Detect which cell encompasses the target text, then output its [x, y] center coordinate. 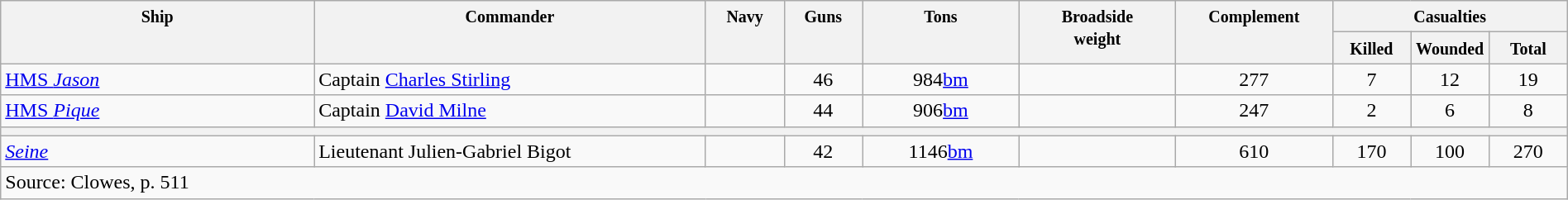
2 [1371, 111]
42 [824, 151]
Lieutenant Julien-Gabriel Bigot [510, 151]
19 [1528, 79]
Seine [157, 151]
Navy [744, 32]
Total [1528, 48]
Broadsideweight [1097, 32]
247 [1254, 111]
906bm [941, 111]
Captain David Milne [510, 111]
Source: Clowes, p. 511 [784, 183]
46 [824, 79]
Wounded [1451, 48]
44 [824, 111]
277 [1254, 79]
Commander [510, 32]
Ship [157, 32]
Guns [824, 32]
984bm [941, 79]
Tons [941, 32]
12 [1451, 79]
170 [1371, 151]
Complement [1254, 32]
Killed [1371, 48]
270 [1528, 151]
1146bm [941, 151]
100 [1451, 151]
HMS Pique [157, 111]
HMS Jason [157, 79]
8 [1528, 111]
7 [1371, 79]
610 [1254, 151]
Captain Charles Stirling [510, 79]
6 [1451, 111]
Casualties [1450, 17]
